Search for the cell housing the specified text and yield its (x, y) center coordinate. 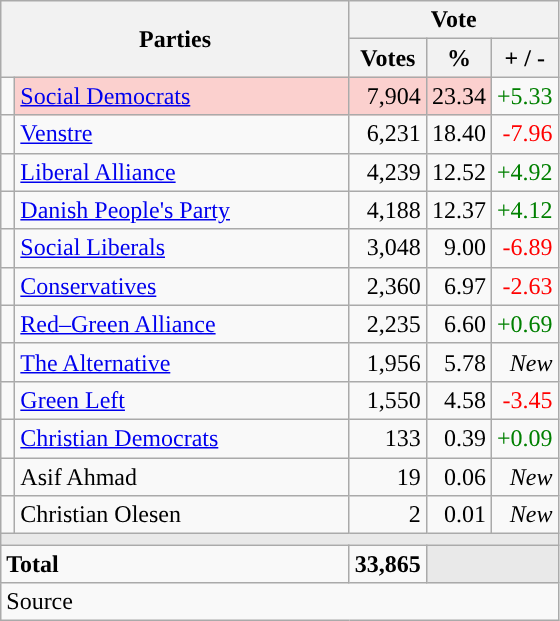
Christian Democrats (182, 438)
4,239 (388, 172)
Votes (388, 58)
Vote (454, 20)
2,360 (388, 286)
Source (280, 602)
Venstre (182, 134)
Christian Olesen (182, 515)
Social Democrats (182, 96)
0.39 (458, 438)
+ / - (524, 58)
4,188 (388, 210)
6.97 (458, 286)
6,231 (388, 134)
12.52 (458, 172)
-3.45 (524, 400)
Red–Green Alliance (182, 324)
+5.33 (524, 96)
33,865 (388, 564)
Conservatives (182, 286)
19 (388, 477)
23.34 (458, 96)
Asif Ahmad (182, 477)
Total (176, 564)
2,235 (388, 324)
% (458, 58)
Green Left (182, 400)
7,904 (388, 96)
0.01 (458, 515)
133 (388, 438)
+4.92 (524, 172)
-7.96 (524, 134)
2 (388, 515)
1,956 (388, 362)
Danish People's Party (182, 210)
5.78 (458, 362)
9.00 (458, 248)
Liberal Alliance (182, 172)
+4.12 (524, 210)
+0.69 (524, 324)
Parties (176, 39)
0.06 (458, 477)
18.40 (458, 134)
+0.09 (524, 438)
1,550 (388, 400)
-2.63 (524, 286)
Social Liberals (182, 248)
The Alternative (182, 362)
12.37 (458, 210)
3,048 (388, 248)
6.60 (458, 324)
-6.89 (524, 248)
4.58 (458, 400)
